Locate the cell with the specified text and output its (x, y) center coordinate. 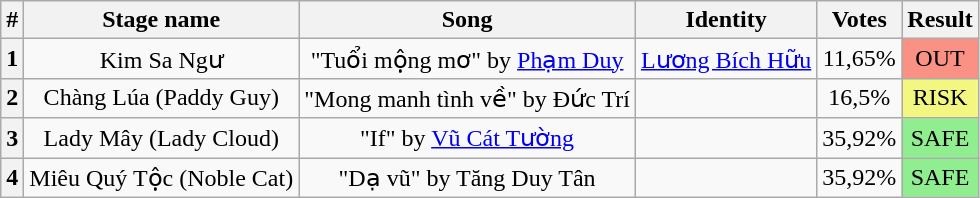
"Mong manh tình về" by Đức Trí (468, 98)
"Dạ vũ" by Tăng Duy Tân (468, 178)
1 (12, 59)
OUT (940, 59)
3 (12, 138)
11,65% (860, 59)
Result (940, 20)
16,5% (860, 98)
Stage name (162, 20)
Kim Sa Ngư (162, 59)
Lương Bích Hữu (726, 59)
4 (12, 178)
Miêu Quý Tộc (Noble Cat) (162, 178)
Lady Mây (Lady Cloud) (162, 138)
"If" by Vũ Cát Tường (468, 138)
# (12, 20)
2 (12, 98)
"Tuổi mộng mơ" by Phạm Duy (468, 59)
Identity (726, 20)
Votes (860, 20)
Chàng Lúa (Paddy Guy) (162, 98)
Song (468, 20)
RISK (940, 98)
